Provide the (X, Y) coordinate of the cell's center where the given text is located.  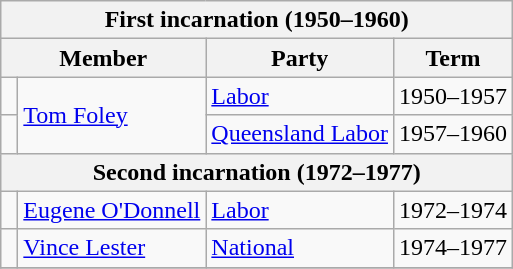
Party (300, 58)
Queensland Labor (300, 134)
1972–1974 (452, 210)
Vince Lester (112, 248)
Member (104, 58)
1957–1960 (452, 134)
Second incarnation (1972–1977) (257, 172)
1974–1977 (452, 248)
Term (452, 58)
Tom Foley (112, 115)
Eugene O'Donnell (112, 210)
1950–1957 (452, 96)
First incarnation (1950–1960) (257, 20)
National (300, 248)
